Scan for the cell matching the given text and deliver its (X, Y) coordinate at center. 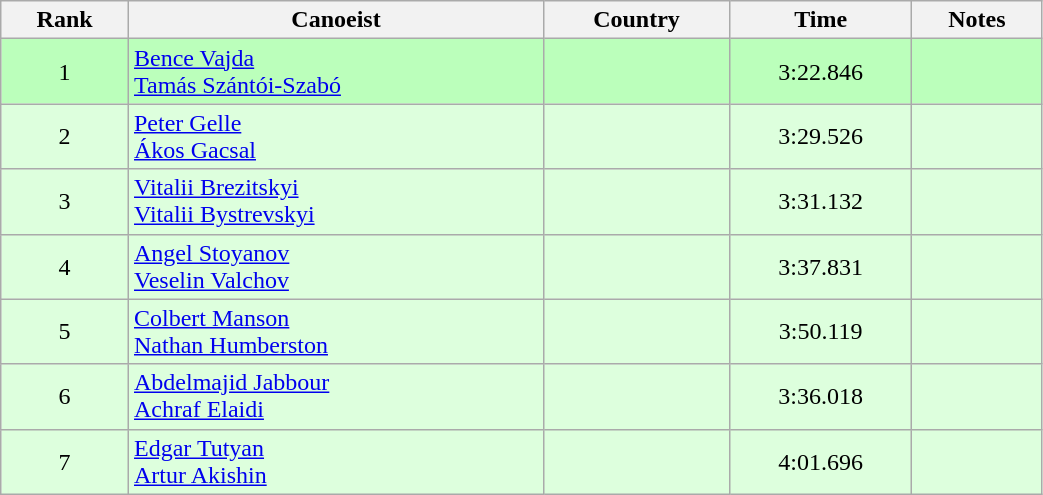
Canoeist (336, 20)
Peter GelleÁkos Gacsal (336, 136)
Bence VajdaTamás Szántói-Szabó (336, 72)
Angel StoyanovVeselin Valchov (336, 266)
Vitalii BrezitskyiVitalii Bystrevskyi (336, 202)
2 (65, 136)
4 (65, 266)
3:22.846 (821, 72)
3:50.119 (821, 332)
Edgar TutyanArtur Akishin (336, 462)
3:36.018 (821, 396)
3:31.132 (821, 202)
3 (65, 202)
6 (65, 396)
Time (821, 20)
1 (65, 72)
Colbert MansonNathan Humberston (336, 332)
3:37.831 (821, 266)
7 (65, 462)
4:01.696 (821, 462)
Abdelmajid JabbourAchraf Elaidi (336, 396)
Country (636, 20)
Notes (977, 20)
3:29.526 (821, 136)
Rank (65, 20)
5 (65, 332)
